Detect which cell encompasses the target text, then output its [X, Y] center coordinate. 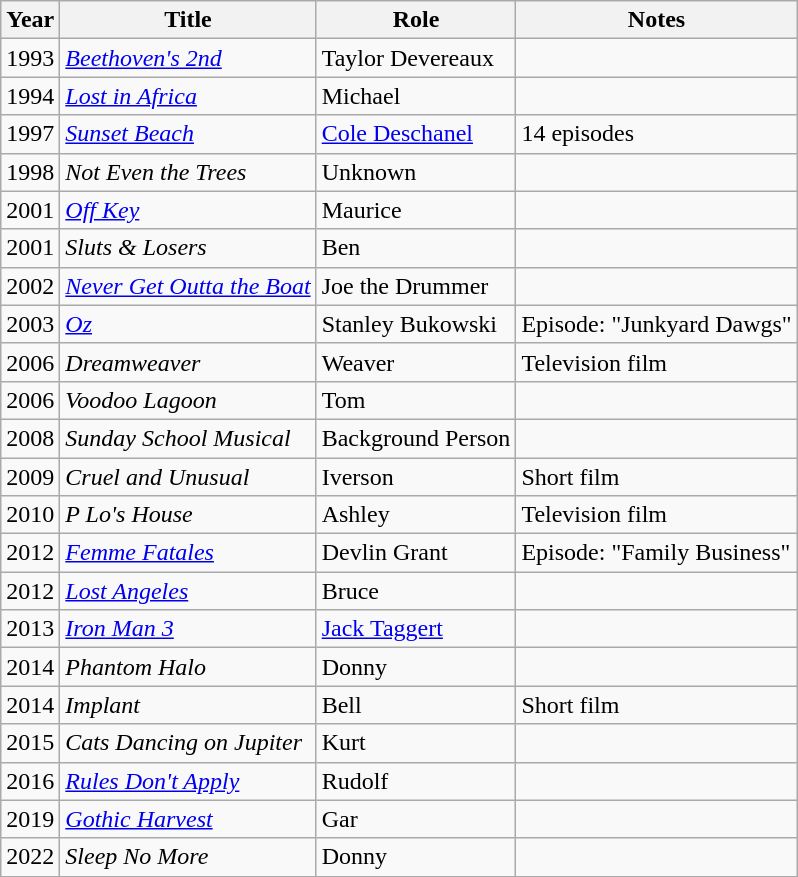
14 episodes [656, 134]
2003 [30, 324]
Iverson [416, 477]
Devlin Grant [416, 553]
1998 [30, 172]
Ashley [416, 515]
Dreamweaver [188, 362]
P Lo's House [188, 515]
Never Get Outta the Boat [188, 286]
Phantom Halo [188, 667]
Weaver [416, 362]
Sunday School Musical [188, 438]
2022 [30, 857]
1993 [30, 58]
2016 [30, 781]
2019 [30, 819]
Maurice [416, 210]
Year [30, 20]
Beethoven's 2nd [188, 58]
Jack Taggert [416, 629]
Sluts & Losers [188, 248]
Cats Dancing on Jupiter [188, 743]
2008 [30, 438]
Stanley Bukowski [416, 324]
Notes [656, 20]
Bell [416, 705]
Kurt [416, 743]
2015 [30, 743]
Joe the Drummer [416, 286]
1994 [30, 96]
2009 [30, 477]
Unknown [416, 172]
Lost in Africa [188, 96]
Femme Fatales [188, 553]
Bruce [416, 591]
Role [416, 20]
Cole Deschanel [416, 134]
Lost Angeles [188, 591]
Cruel and Unusual [188, 477]
Title [188, 20]
Episode: "Junkyard Dawgs" [656, 324]
Oz [188, 324]
2010 [30, 515]
Gar [416, 819]
Tom [416, 400]
Ben [416, 248]
Sleep No More [188, 857]
1997 [30, 134]
2002 [30, 286]
Off Key [188, 210]
Rudolf [416, 781]
Sunset Beach [188, 134]
Iron Man 3 [188, 629]
Implant [188, 705]
Episode: "Family Business" [656, 553]
Gothic Harvest [188, 819]
Michael [416, 96]
Rules Don't Apply [188, 781]
Taylor Devereaux [416, 58]
Voodoo Lagoon [188, 400]
Not Even the Trees [188, 172]
Background Person [416, 438]
2013 [30, 629]
